Scan for the cell matching the given text and deliver its [x, y] coordinate at center. 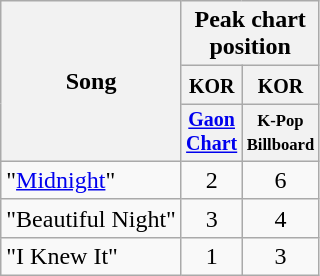
4 [280, 218]
K-Pop Billboard [280, 132]
"I Knew It" [92, 256]
Gaon Chart [212, 132]
"Beautiful Night" [92, 218]
Peak chart position [250, 34]
2 [212, 180]
1 [212, 256]
Song [92, 82]
"Midnight" [92, 180]
6 [280, 180]
